Provide the (x, y) coordinate of the cell's center where the given text is located.  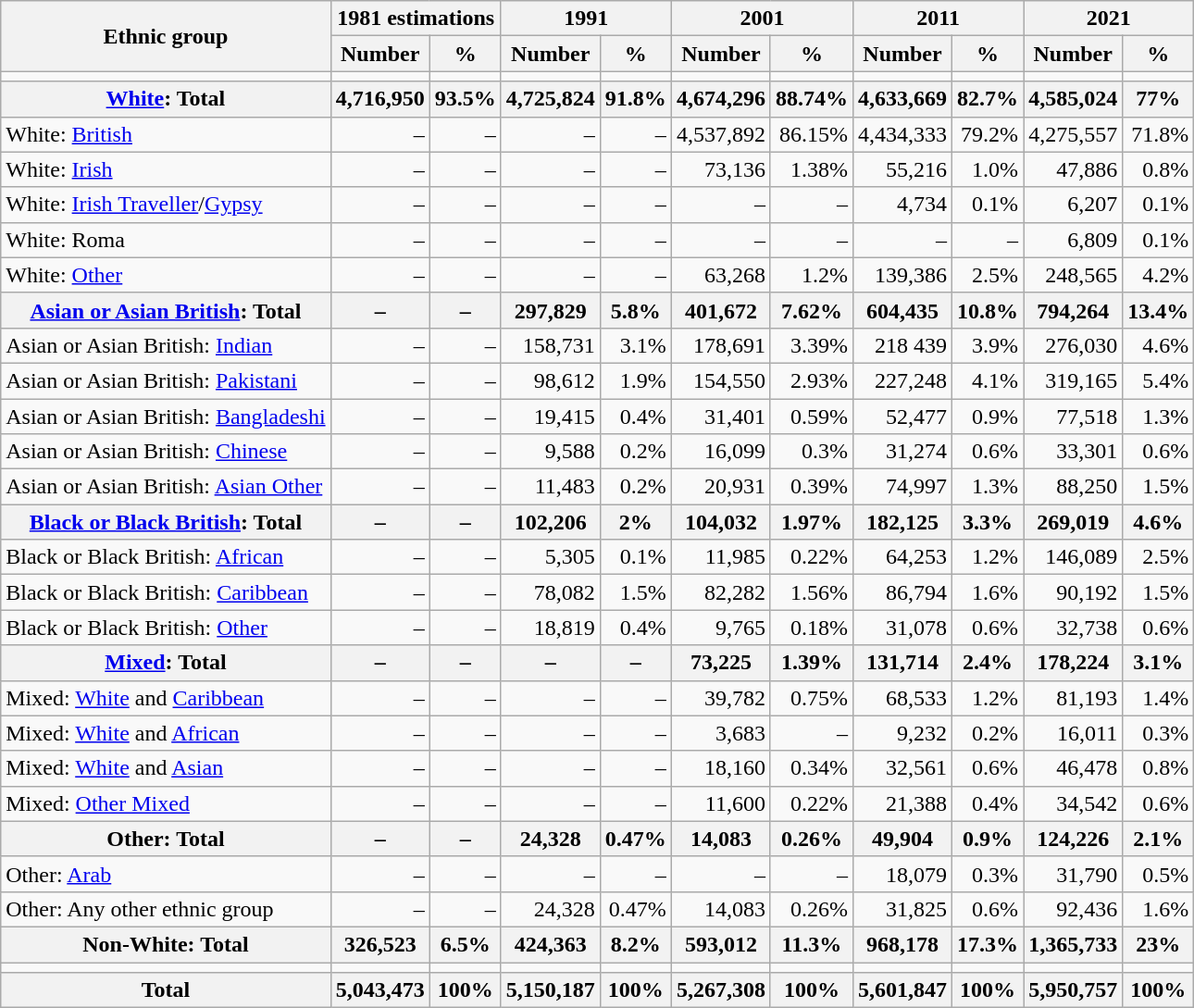
31,825 (902, 909)
White: Irish (166, 169)
0.5% (1159, 874)
2.4% (989, 663)
31,078 (902, 628)
Asian or Asian British: Bangladeshi (166, 416)
248,565 (1074, 275)
73,136 (720, 169)
11,985 (720, 557)
4,275,557 (1074, 134)
102,206 (550, 522)
11,600 (720, 803)
32,561 (902, 768)
1.38% (811, 169)
5,043,473 (379, 990)
10.8% (989, 310)
Mixed: Other Mixed (166, 803)
104,032 (720, 522)
218 439 (902, 345)
1981 estimations (416, 19)
90,192 (1074, 592)
8.2% (635, 944)
92,436 (1074, 909)
79.2% (989, 134)
White: Other (166, 275)
5,305 (550, 557)
Asian or Asian British: Asian Other (166, 487)
1.56% (811, 592)
20,931 (720, 487)
34,542 (1074, 803)
269,019 (1074, 522)
0.34% (811, 768)
Black or Black British: Total (166, 522)
55,216 (902, 169)
604,435 (902, 310)
593,012 (720, 944)
1.39% (811, 663)
3.39% (811, 345)
77,518 (1074, 416)
2.93% (811, 380)
146,089 (1074, 557)
11,483 (550, 487)
19,415 (550, 416)
1.4% (1159, 698)
968,178 (902, 944)
39,782 (720, 698)
Black or Black British: Caribbean (166, 592)
81,193 (1074, 698)
3.3% (989, 522)
794,264 (1074, 310)
88,250 (1074, 487)
2021 (1109, 19)
82.7% (989, 99)
16,011 (1074, 733)
0.18% (811, 628)
1.0% (989, 169)
124,226 (1074, 839)
18,819 (550, 628)
Asian or Asian British: Indian (166, 345)
6,809 (1074, 240)
2.1% (1159, 839)
88.74% (811, 99)
Mixed: White and Asian (166, 768)
4,537,892 (720, 134)
33,301 (1074, 452)
4,734 (902, 205)
4,633,669 (902, 99)
Mixed: Total (166, 663)
326,523 (379, 944)
297,829 (550, 310)
91.8% (635, 99)
1,365,733 (1074, 944)
White: British (166, 134)
4,674,296 (720, 99)
5,150,187 (550, 990)
Mixed: White and African (166, 733)
Asian or Asian British: Chinese (166, 452)
6.5% (465, 944)
18,079 (902, 874)
21,388 (902, 803)
73,225 (720, 663)
Asian or Asian British: Total (166, 310)
227,248 (902, 380)
5.8% (635, 310)
16,099 (720, 452)
Black or Black British: Other (166, 628)
White: Irish Traveller/Gypsy (166, 205)
17.3% (989, 944)
4.1% (989, 380)
131,714 (902, 663)
4,434,333 (902, 134)
178,224 (1074, 663)
68,533 (902, 698)
0.39% (811, 487)
93.5% (465, 99)
Ethnic group (166, 36)
Total (166, 990)
182,125 (902, 522)
Asian or Asian British: Pakistani (166, 380)
11.3% (811, 944)
White: Total (166, 99)
18,160 (720, 768)
5.4% (1159, 380)
52,477 (902, 416)
Other: Any other ethnic group (166, 909)
0.59% (811, 416)
7.62% (811, 310)
1.9% (635, 380)
98,612 (550, 380)
White: Roma (166, 240)
Other: Arab (166, 874)
4,725,824 (550, 99)
32,738 (1074, 628)
276,030 (1074, 345)
9,232 (902, 733)
Mixed: White and Caribbean (166, 698)
47,886 (1074, 169)
139,386 (902, 275)
Black or Black British: African (166, 557)
424,363 (550, 944)
86.15% (811, 134)
154,550 (720, 380)
9,765 (720, 628)
1991 (586, 19)
3,683 (720, 733)
5,950,757 (1074, 990)
0.75% (811, 698)
158,731 (550, 345)
2001 (762, 19)
4.2% (1159, 275)
31,401 (720, 416)
5,601,847 (902, 990)
13.4% (1159, 310)
82,282 (720, 592)
401,672 (720, 310)
6,207 (1074, 205)
31,274 (902, 452)
77% (1159, 99)
23% (1159, 944)
4,716,950 (379, 99)
71.8% (1159, 134)
31,790 (1074, 874)
74,997 (902, 487)
49,904 (902, 839)
178,691 (720, 345)
5,267,308 (720, 990)
64,253 (902, 557)
Non-White: Total (166, 944)
4,585,024 (1074, 99)
319,165 (1074, 380)
9,588 (550, 452)
86,794 (902, 592)
2011 (938, 19)
63,268 (720, 275)
3.9% (989, 345)
2% (635, 522)
Other: Total (166, 839)
46,478 (1074, 768)
78,082 (550, 592)
1.97% (811, 522)
